Locate the cell with the specified text and output its [x, y] center coordinate. 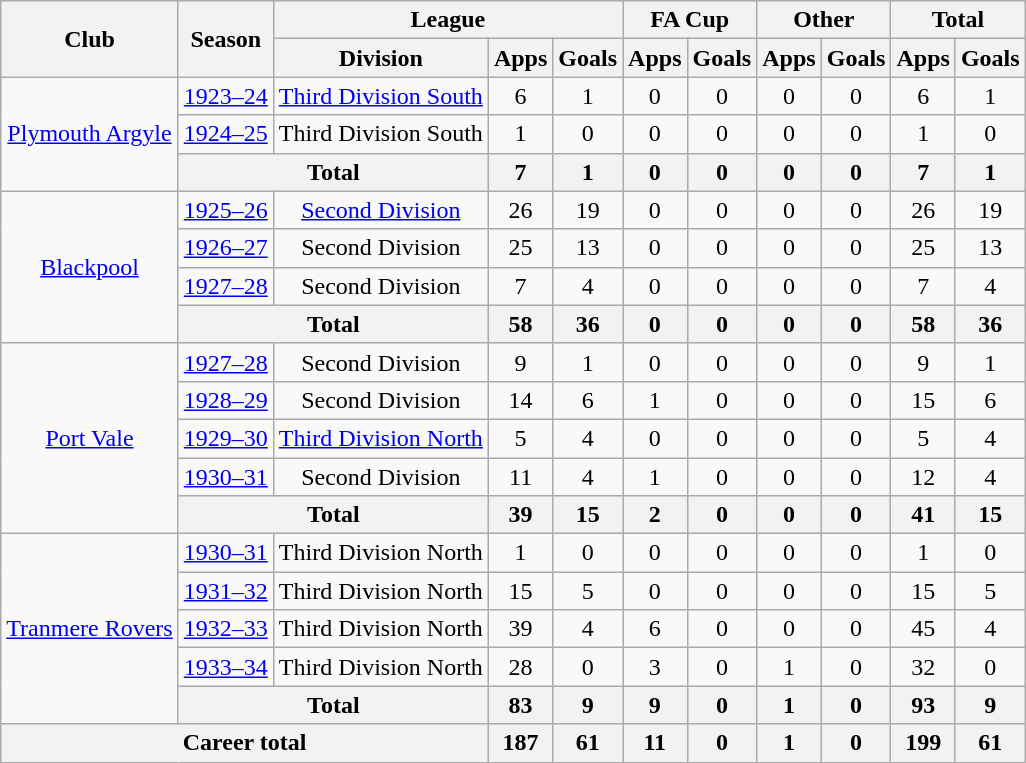
1926–27 [226, 248]
2 [655, 515]
FA Cup [690, 20]
1932–33 [226, 629]
1933–34 [226, 667]
199 [923, 743]
41 [923, 515]
3 [655, 667]
Tranmere Rovers [90, 629]
1931–32 [226, 591]
1928–29 [226, 400]
28 [520, 667]
Division [380, 58]
83 [520, 705]
45 [923, 629]
93 [923, 705]
Blackpool [90, 267]
1923–24 [226, 96]
1929–30 [226, 438]
Plymouth Argyle [90, 134]
12 [923, 477]
Other [824, 20]
1924–25 [226, 134]
League [448, 20]
32 [923, 667]
Port Vale [90, 438]
1925–26 [226, 210]
Season [226, 39]
Career total [245, 743]
187 [520, 743]
Club [90, 39]
14 [520, 400]
